Identify which cell holds the provided text, then report its (x, y) central coordinate. 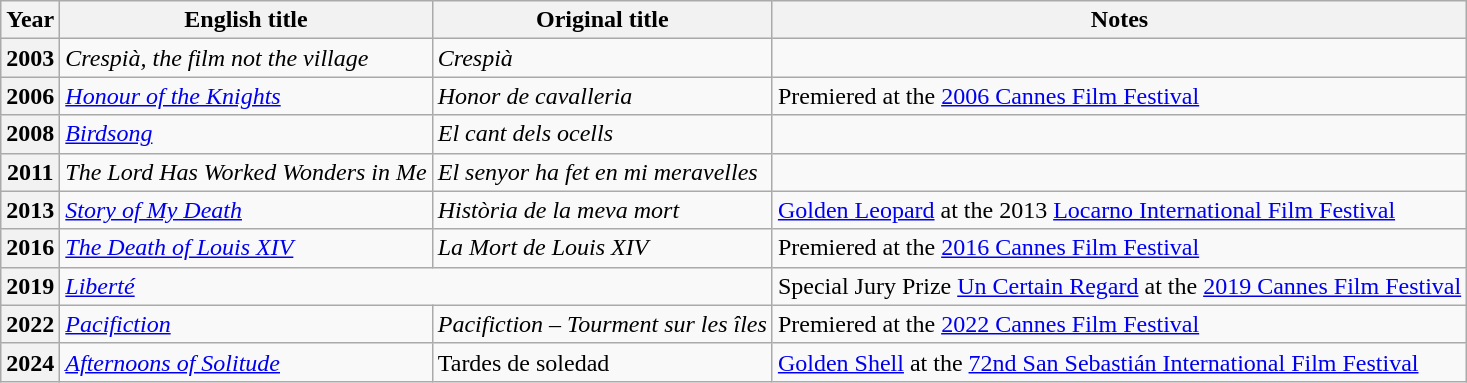
El cant dels ocells (602, 134)
2019 (30, 286)
Crespià, the film not the village (246, 58)
Honor de cavalleria (602, 96)
Crespià (602, 58)
Original title (602, 20)
2016 (30, 248)
2013 (30, 210)
Premiered at the 2006 Cannes Film Festival (1119, 96)
Premiered at the 2022 Cannes Film Festival (1119, 324)
Golden Leopard at the 2013 Locarno International Film Festival (1119, 210)
English title (246, 20)
Special Jury Prize Un Certain Regard at the 2019 Cannes Film Festival (1119, 286)
Honour of the Knights (246, 96)
Tardes de soledad (602, 362)
Història de la meva mort (602, 210)
The Lord Has Worked Wonders in Me (246, 172)
Premiered at the 2016 Cannes Film Festival (1119, 248)
Year (30, 20)
Liberté (416, 286)
La Mort de Louis XIV (602, 248)
2003 (30, 58)
Golden Shell at the 72nd San Sebastián International Film Festival (1119, 362)
2006 (30, 96)
The Death of Louis XIV (246, 248)
Pacifiction (246, 324)
Afternoons of Solitude (246, 362)
Notes (1119, 20)
2022 (30, 324)
Story of My Death (246, 210)
Pacifiction – Tourment sur les îles (602, 324)
2008 (30, 134)
2011 (30, 172)
Birdsong (246, 134)
El senyor ha fet en mi meravelles (602, 172)
2024 (30, 362)
